Return (x, y) of the center of cell containing provided text 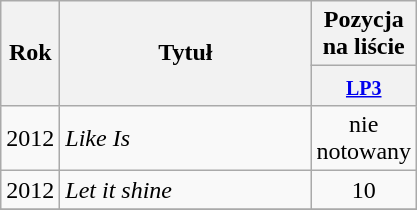
Like Is (186, 138)
Tytuł (186, 54)
10 (364, 190)
Pozycja na liście (364, 34)
nie notowany (364, 138)
LP3 (364, 86)
Let it shine (186, 190)
Rok (30, 54)
